Locate the cell with the specified text and output its [X, Y] center coordinate. 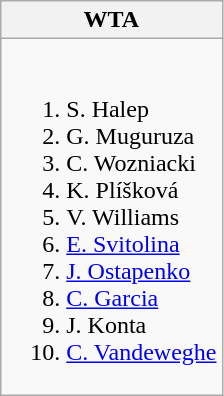
S. Halep G. Muguruza C. Wozniacki K. Plíšková V. Williams E. Svitolina J. Ostapenko C. Garcia J. Konta C. Vandeweghe [112, 217]
WTA [112, 20]
